Find where the given text appears and provide that cell's center as (X, Y) coordinate. 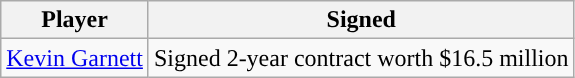
Player (75, 20)
Signed (361, 20)
Kevin Garnett (75, 58)
Signed 2-year contract worth $16.5 million (361, 58)
